From the cell containing the given text, extract its center point as (x, y) coordinate. 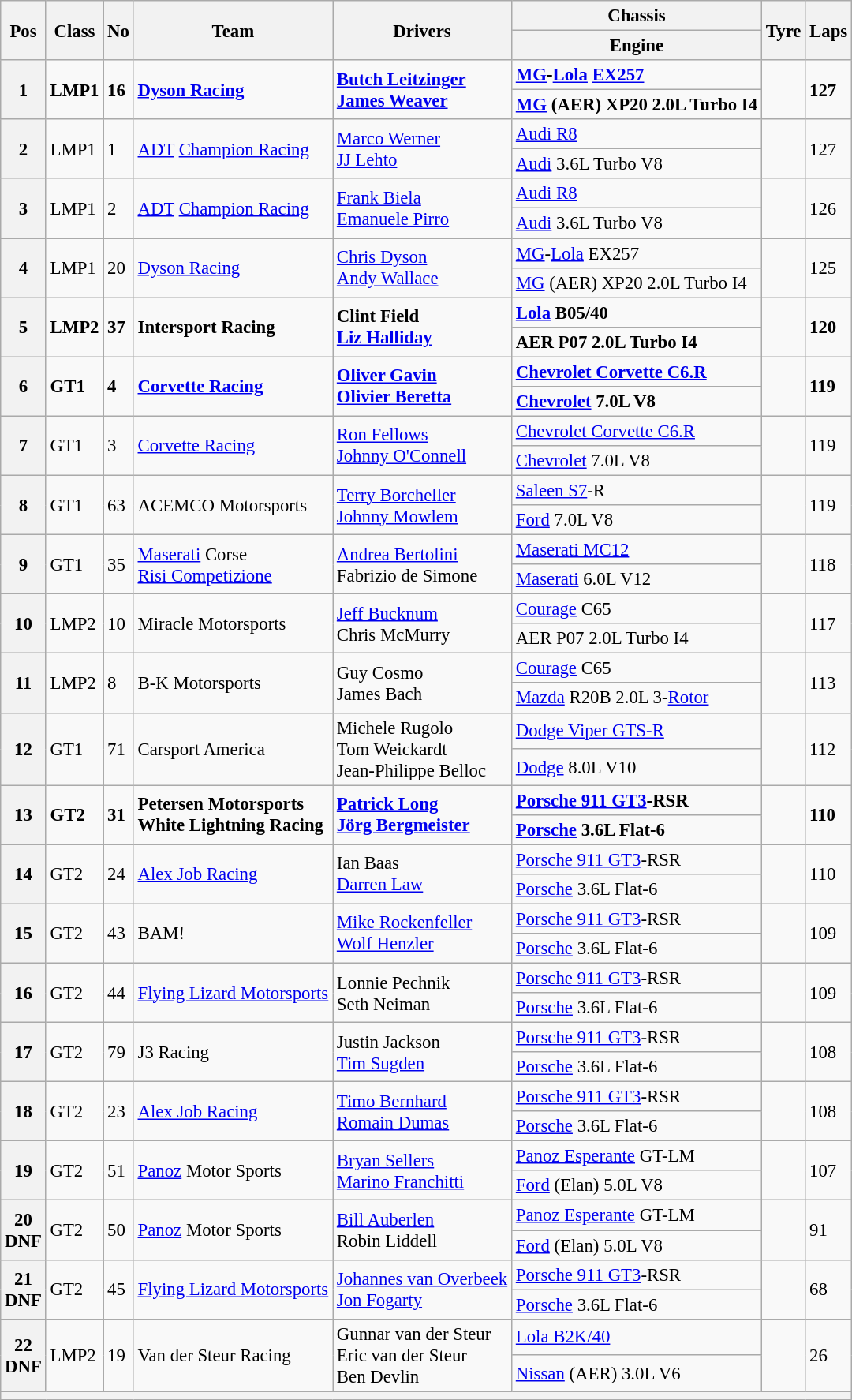
Team (233, 30)
Ford 7.0L V8 (636, 520)
Ian Baas Darren Law (423, 874)
7 (24, 445)
Intersport Racing (233, 327)
Van der Steur Racing (233, 1355)
Bill Auberlen Robin Liddell (423, 1230)
21DNF (24, 1290)
Gunnar van der Steur Eric van der Steur Ben Devlin (423, 1355)
Frank Biela Emanuele Pirro (423, 208)
37 (118, 327)
44 (118, 993)
112 (828, 749)
6 (24, 387)
126 (828, 208)
12 (24, 749)
Carsport America (233, 749)
20 (118, 268)
9 (24, 565)
45 (118, 1290)
24 (118, 874)
Oliver Gavin Olivier Beretta (423, 387)
125 (828, 268)
71 (118, 749)
51 (118, 1171)
68 (828, 1290)
79 (118, 1053)
5 (24, 327)
11 (24, 683)
Butch Leitzinger James Weaver (423, 90)
15 (24, 933)
120 (828, 327)
50 (118, 1230)
31 (118, 814)
91 (828, 1230)
No (118, 30)
Justin Jackson Tim Sugden (423, 1053)
ACEMCO Motorsports (233, 505)
Marco Werner JJ Lehto (423, 148)
23 (118, 1111)
17 (24, 1053)
Lola B2K/40 (636, 1337)
Guy Cosmo James Bach (423, 683)
Andrea Bertolini Fabrizio de Simone (423, 565)
Jeff Bucknum Chris McMurry (423, 623)
Pos (24, 30)
107 (828, 1171)
Terry Borcheller Johnny Mowlem (423, 505)
Michele Rugolo Tom Weickardt Jean-Philippe Belloc (423, 749)
117 (828, 623)
Mazda R20B 2.0L 3-Rotor (636, 698)
Lola B05/40 (636, 313)
Chris Dyson Andy Wallace (423, 268)
Ron Fellows Johnny O'Connell (423, 445)
35 (118, 565)
Drivers (423, 30)
Saleen S7-R (636, 490)
63 (118, 505)
Maserati Corse Risi Competizione (233, 565)
Dodge 8.0L V10 (636, 767)
Mike Rockenfeller Wolf Henzler (423, 933)
43 (118, 933)
Engine (636, 46)
Petersen Motorsports White Lightning Racing (233, 814)
Dodge Viper GTS-R (636, 731)
18 (24, 1111)
118 (828, 565)
26 (828, 1355)
Timo Bernhard Romain Dumas (423, 1111)
Johannes van Overbeek Jon Fogarty (423, 1290)
Miracle Motorsports (233, 623)
Class (74, 30)
Clint Field Liz Halliday (423, 327)
Laps (828, 30)
113 (828, 683)
Patrick Long Jörg Bergmeister (423, 814)
14 (24, 874)
20DNF (24, 1230)
J3 Racing (233, 1053)
BAM! (233, 933)
13 (24, 814)
Lonnie Pechnik Seth Neiman (423, 993)
22DNF (24, 1355)
Tyre (783, 30)
Maserati MC12 (636, 550)
Nissan (AER) 3.0L V6 (636, 1373)
Bryan Sellers Marino Franchitti (423, 1171)
B-K Motorsports (233, 683)
Chassis (636, 16)
Maserati 6.0L V12 (636, 579)
